Return the (X, Y) coordinate for the center point of the cell that contains the specified text.  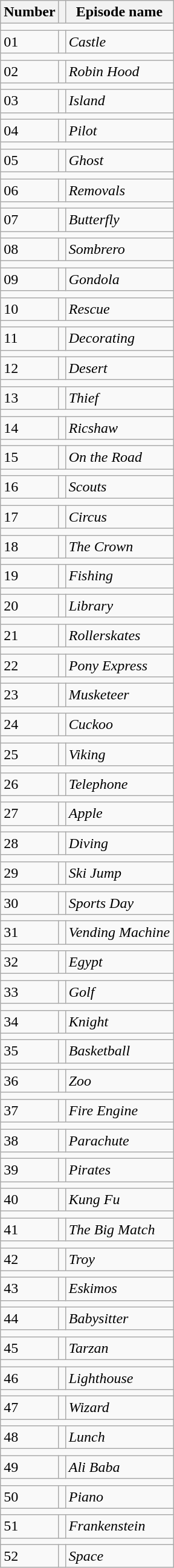
16 (30, 487)
Lunch (119, 1437)
Scouts (119, 487)
Piano (119, 1497)
22 (30, 666)
13 (30, 398)
Circus (119, 517)
Rescue (119, 309)
Cuckoo (119, 725)
Egypt (119, 962)
02 (30, 71)
Troy (119, 1259)
52 (30, 1556)
Desert (119, 368)
04 (30, 131)
50 (30, 1497)
41 (30, 1229)
31 (30, 933)
42 (30, 1259)
Diving (119, 843)
26 (30, 784)
33 (30, 992)
27 (30, 814)
Robin Hood (119, 71)
Fire Engine (119, 1110)
01 (30, 42)
Telephone (119, 784)
34 (30, 1022)
46 (30, 1378)
Gondola (119, 279)
Pirates (119, 1170)
Basketball (119, 1051)
19 (30, 576)
40 (30, 1200)
36 (30, 1081)
03 (30, 101)
21 (30, 635)
Library (119, 606)
30 (30, 902)
11 (30, 339)
17 (30, 517)
08 (30, 250)
Eskimos (119, 1289)
06 (30, 190)
28 (30, 843)
Thief (119, 398)
Babysitter (119, 1318)
37 (30, 1110)
Zoo (119, 1081)
25 (30, 754)
23 (30, 695)
Space (119, 1556)
Removals (119, 190)
On the Road (119, 458)
51 (30, 1526)
47 (30, 1408)
Island (119, 101)
07 (30, 220)
18 (30, 546)
35 (30, 1051)
20 (30, 606)
09 (30, 279)
Viking (119, 754)
24 (30, 725)
Musketeer (119, 695)
Pilot (119, 131)
12 (30, 368)
Lighthouse (119, 1378)
Frankenstein (119, 1526)
The Big Match (119, 1229)
Sports Day (119, 902)
Kung Fu (119, 1200)
44 (30, 1318)
Parachute (119, 1141)
14 (30, 427)
Golf (119, 992)
Fishing (119, 576)
Decorating (119, 339)
Ghost (119, 160)
Ali Baba (119, 1467)
29 (30, 873)
10 (30, 309)
Knight (119, 1022)
43 (30, 1289)
49 (30, 1467)
Pony Express (119, 666)
45 (30, 1348)
Sombrero (119, 250)
Wizard (119, 1408)
Apple (119, 814)
Tarzan (119, 1348)
39 (30, 1170)
Episode name (119, 12)
Ski Jump (119, 873)
Vending Machine (119, 933)
32 (30, 962)
Butterfly (119, 220)
15 (30, 458)
Number (30, 12)
The Crown (119, 546)
38 (30, 1141)
05 (30, 160)
48 (30, 1437)
Ricshaw (119, 427)
Castle (119, 42)
Rollerskates (119, 635)
